Determine the (X, Y) coordinate at the center of the cell enclosing the given text.  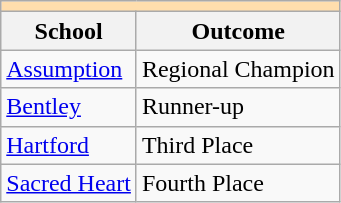
Third Place (238, 145)
Regional Champion (238, 69)
Fourth Place (238, 183)
Sacred Heart (69, 183)
Runner-up (238, 107)
School (69, 31)
Assumption (69, 69)
Outcome (238, 31)
Hartford (69, 145)
Bentley (69, 107)
